Return (x, y) of the center of cell containing provided text 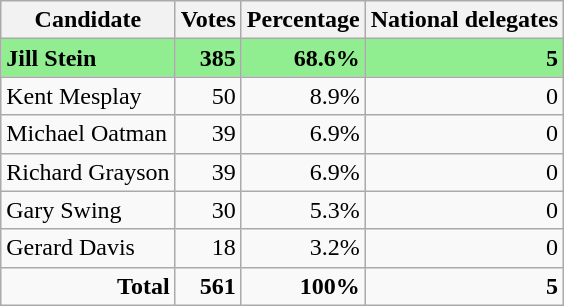
8.9% (303, 96)
18 (208, 248)
Jill Stein (88, 58)
Total (88, 286)
Richard Grayson (88, 172)
100% (303, 286)
Gary Swing (88, 210)
Votes (208, 20)
5.3% (303, 210)
Gerard Davis (88, 248)
561 (208, 286)
68.6% (303, 58)
Kent Mesplay (88, 96)
Michael Oatman (88, 134)
Candidate (88, 20)
30 (208, 210)
Percentage (303, 20)
50 (208, 96)
National delegates (464, 20)
3.2% (303, 248)
385 (208, 58)
